Output the (X, Y) coordinate of the center of the cell containing the given text.  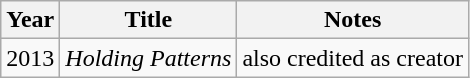
Year (30, 20)
Holding Patterns (148, 58)
Notes (353, 20)
also credited as creator (353, 58)
Title (148, 20)
2013 (30, 58)
